Detect which cell encompasses the target text, then output its [X, Y] center coordinate. 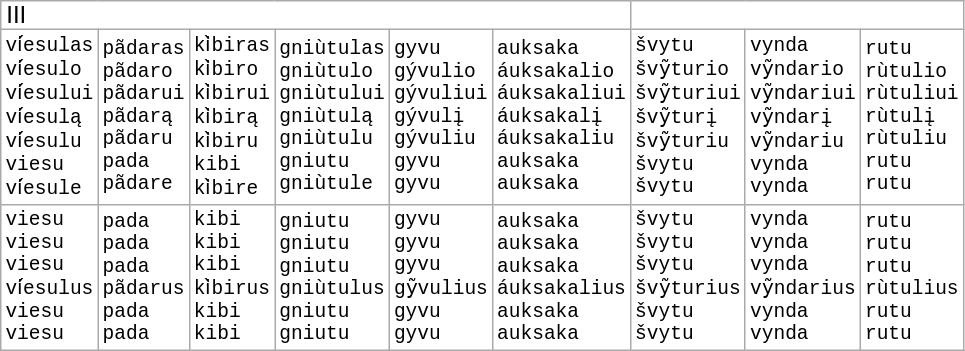
vyndavyndavyndavỹndariusvyndavynda [802, 277]
ruturuturuturùtuliusruturutu [912, 277]
gniùtulasgniùtulogniùtuluigniùtulągniùtulugniutugniùtule [332, 117]
švytušvỹturiošvỹturiuišvỹturįšvỹturiušvytušvytu [688, 117]
ki̇̀biraski̇̀biroki̇̀biruiki̇̀birąki̇̀birukibiki̇̀bire [232, 117]
švytušvytušvytušvỹturiusšvytušvytu [688, 277]
vi̇́esulasvi̇́esulovi̇́esuluivi̇́esuląvi̇́esuluviesuvi̇́esule [50, 117]
gniutugniutugniutugniùtulusgniutugniutu [332, 277]
vyndavỹndariovỹndariuivỹndarįvỹndariuvyndavynda [802, 117]
pãdaraspãdaropãdaruipãdarąpãdarupadapãdare [144, 117]
gyvugývuliogývuliuigývulįgývuliugyvugyvu [440, 117]
gyvugyvugyvugỹvuliusgyvugyvu [440, 277]
ruturùtuliorùtuliuirùtulįrùtuliuruturutu [912, 117]
viesuviesuviesuvi̇́esulusviesuviesu [50, 277]
III [316, 15]
padapadapadapãdaruspadapada [144, 277]
auksakaáuksakalioáuksakaliuiáuksakalįáuksakaliuauksakaauksaka [561, 117]
auksakaauksakaauksakaáuksakaliusauksakaauksaka [561, 277]
kibikibikibiki̇̀biruskibikibi [232, 277]
